Determine the (x, y) coordinate at the center of the cell enclosing the given text.  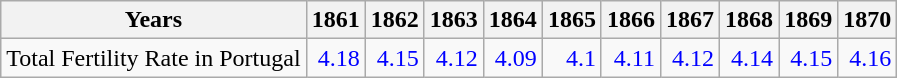
4.16 (868, 58)
Years (154, 20)
4.18 (336, 58)
Total Fertility Rate in Portugal (154, 58)
1864 (512, 20)
4.14 (750, 58)
4.11 (630, 58)
1866 (630, 20)
1868 (750, 20)
4.1 (572, 58)
1870 (868, 20)
4.09 (512, 58)
1867 (690, 20)
1861 (336, 20)
1865 (572, 20)
1869 (808, 20)
1863 (454, 20)
1862 (394, 20)
